Locate the cell with the specified text and output its [x, y] center coordinate. 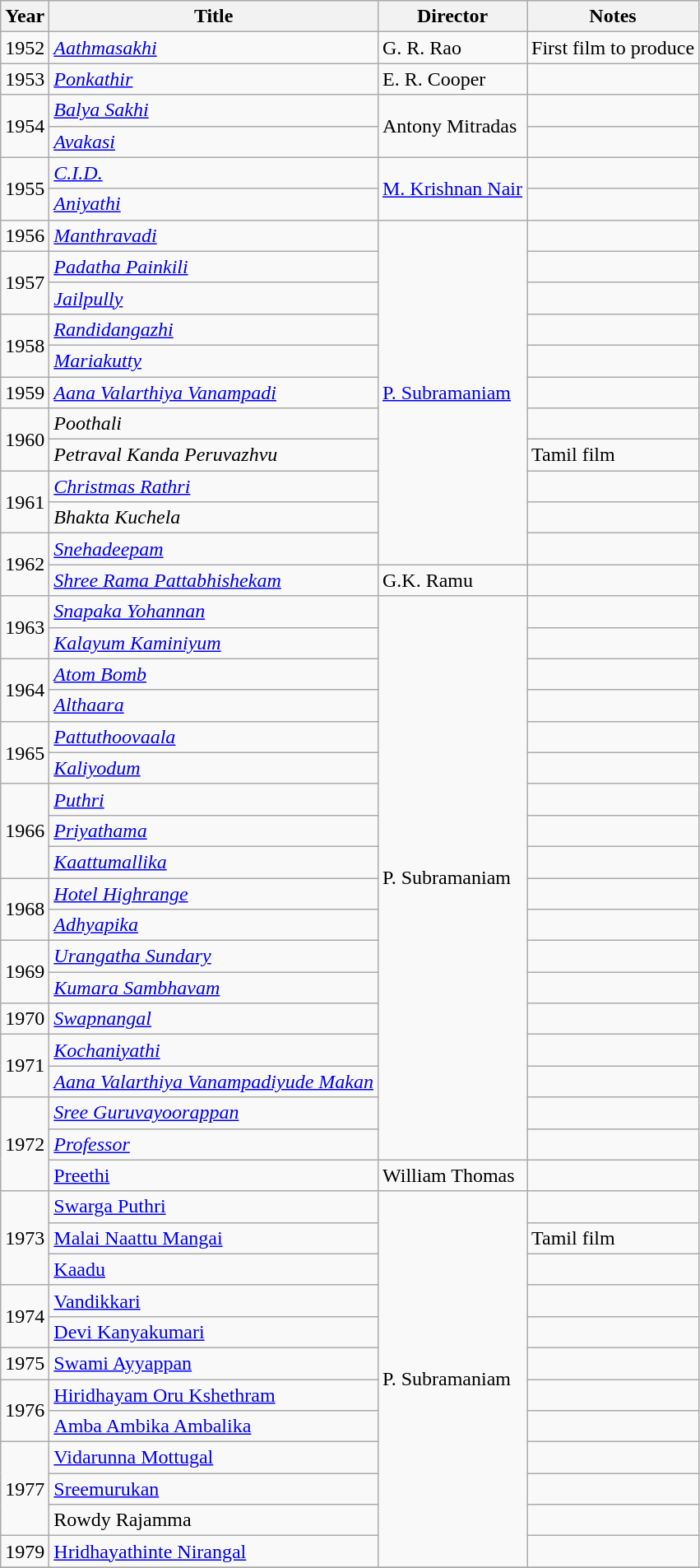
Year [25, 16]
Kaattumallika [214, 862]
Priyathama [214, 831]
Padatha Painkili [214, 267]
Antony Mitradas [452, 126]
Hridhayathinte Nirangal [214, 1552]
1970 [25, 1019]
Rowdy Rajamma [214, 1520]
Balya Sakhi [214, 110]
Adhyapika [214, 925]
Devi Kanyakumari [214, 1332]
1975 [25, 1363]
Professor [214, 1144]
Puthri [214, 799]
E. R. Cooper [452, 79]
Kaliyodum [214, 768]
Althaara [214, 705]
Kochaniyathi [214, 1050]
1958 [25, 345]
Hotel Highrange [214, 893]
Shree Rama Pattabhishekam [214, 580]
Jailpully [214, 298]
1968 [25, 909]
1979 [25, 1552]
1959 [25, 393]
G. R. Rao [452, 48]
Sree Guruvayoorappan [214, 1113]
1973 [25, 1238]
Vandikkari [214, 1300]
1953 [25, 79]
1977 [25, 1489]
Swapnangal [214, 1019]
Kalayum Kaminiyum [214, 643]
1972 [25, 1144]
Notes [614, 16]
Atom Bomb [214, 674]
1963 [25, 627]
Hiridhayam Oru Kshethram [214, 1395]
1961 [25, 502]
Kumara Sambhavam [214, 988]
M. Krishnan Nair [452, 188]
Christmas Rathri [214, 486]
Snehadeepam [214, 549]
1966 [25, 831]
Ponkathir [214, 79]
Aniyathi [214, 204]
1955 [25, 188]
William Thomas [452, 1175]
1960 [25, 440]
Amba Ambika Ambalika [214, 1426]
Preethi [214, 1175]
Petraval Kanda Peruvazhvu [214, 455]
1969 [25, 972]
G.K. Ramu [452, 580]
Sreemurukan [214, 1489]
Vidarunna Mottugal [214, 1458]
1976 [25, 1411]
1974 [25, 1316]
1971 [25, 1066]
Snapaka Yohannan [214, 612]
1965 [25, 752]
Bhakta Kuchela [214, 518]
Director [452, 16]
1964 [25, 690]
Urangatha Sundary [214, 956]
1962 [25, 565]
Pattuthoovaala [214, 737]
First film to produce [614, 48]
Aana Valarthiya Vanampadi [214, 393]
Mariakutty [214, 361]
1957 [25, 282]
Malai Naattu Mangai [214, 1238]
C.I.D. [214, 173]
Aathmasakhi [214, 48]
1952 [25, 48]
Swami Ayyappan [214, 1363]
1956 [25, 235]
Manthravadi [214, 235]
Swarga Puthri [214, 1207]
Title [214, 16]
Randidangazhi [214, 329]
Kaadu [214, 1269]
Aana Valarthiya Vanampadiyude Makan [214, 1082]
1954 [25, 126]
Avakasi [214, 142]
Poothali [214, 424]
